Pinpoint the cell where the given text exists, returning its [x, y] midpoint coordinate. 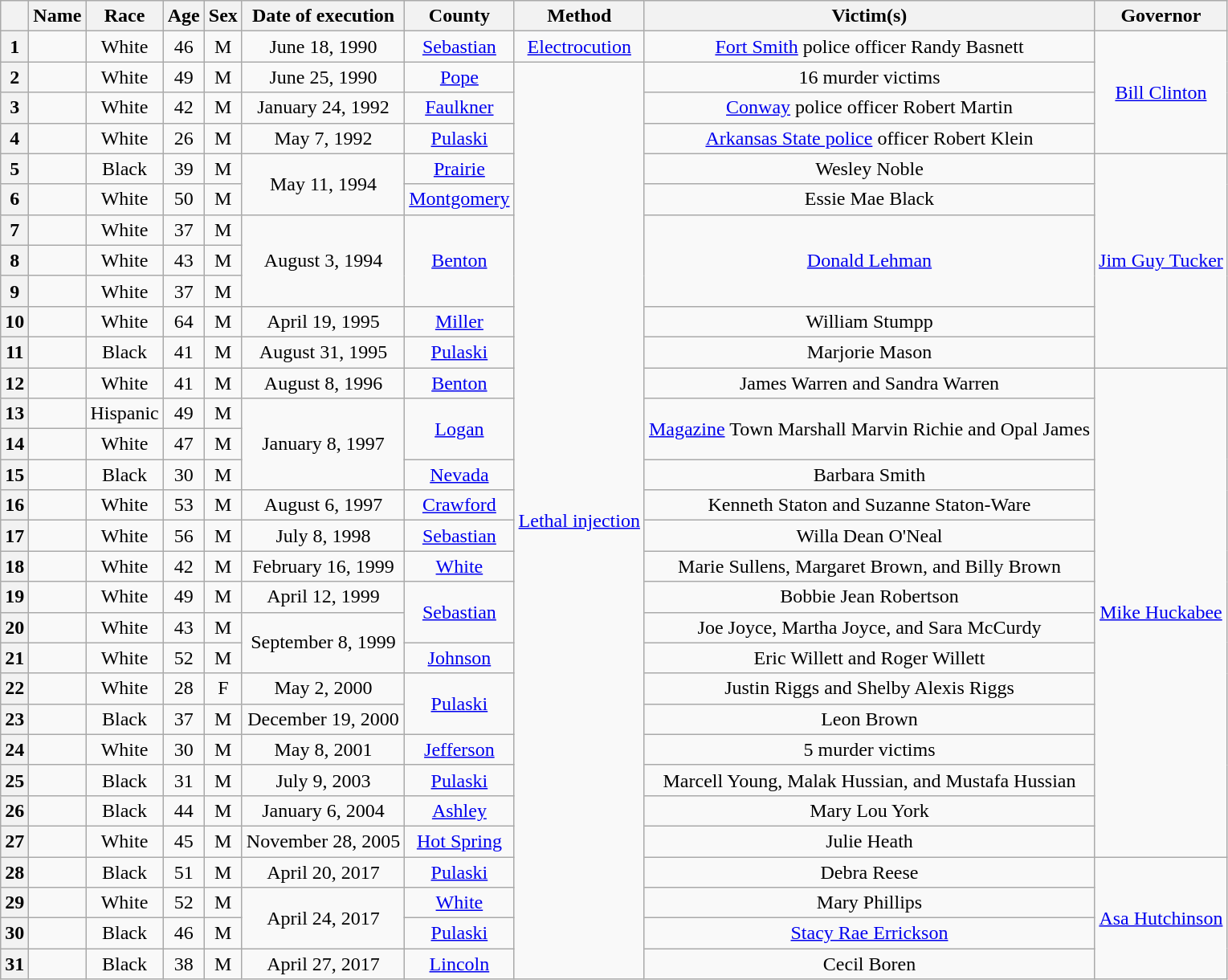
May 2, 2000 [323, 688]
Hot Spring [459, 841]
16 [14, 505]
Stacy Rae Errickson [869, 933]
Date of execution [323, 16]
August 8, 1996 [323, 383]
Eric Willett and Roger Willett [869, 658]
Mary Lou York [869, 811]
Lethal injection [579, 521]
17 [14, 536]
7 [14, 230]
Miller [459, 321]
April 27, 2017 [323, 964]
May 8, 2001 [323, 749]
April 19, 1995 [323, 321]
39 [183, 169]
47 [183, 444]
Barbara Smith [869, 475]
Marcell Young, Malak Hussian, and Mustafa Hussian [869, 780]
2 [14, 77]
Method [579, 16]
24 [14, 749]
Essie Mae Black [869, 199]
August 3, 1994 [323, 260]
Faulkner [459, 108]
January 6, 2004 [323, 811]
July 8, 1998 [323, 536]
William Stumpp [869, 321]
Prairie [459, 169]
51 [183, 872]
53 [183, 505]
February 16, 1999 [323, 566]
19 [14, 597]
August 31, 1995 [323, 352]
11 [14, 352]
13 [14, 414]
Governor [1161, 16]
May 11, 1994 [323, 184]
July 9, 2003 [323, 780]
Joe Joyce, Martha Joyce, and Sara McCurdy [869, 627]
Justin Riggs and Shelby Alexis Riggs [869, 688]
April 20, 2017 [323, 872]
21 [14, 658]
Debra Reese [869, 872]
14 [14, 444]
November 28, 2005 [323, 841]
25 [14, 780]
January 24, 1992 [323, 108]
County [459, 16]
James Warren and Sandra Warren [869, 383]
Crawford [459, 505]
18 [14, 566]
Ashley [459, 811]
6 [14, 199]
56 [183, 536]
64 [183, 321]
September 8, 1999 [323, 643]
5 murder victims [869, 749]
44 [183, 811]
50 [183, 199]
Victim(s) [869, 16]
8 [14, 260]
F [223, 688]
38 [183, 964]
May 7, 1992 [323, 138]
23 [14, 719]
Magazine Town Marshall Marvin Richie and Opal James [869, 429]
December 19, 2000 [323, 719]
45 [183, 841]
Logan [459, 429]
Bobbie Jean Robertson [869, 597]
29 [14, 903]
Willa Dean O'Neal [869, 536]
4 [14, 138]
10 [14, 321]
Fort Smith police officer Randy Basnett [869, 47]
January 8, 1997 [323, 444]
Asa Hutchinson [1161, 917]
Julie Heath [869, 841]
Hispanic [124, 414]
Jim Guy Tucker [1161, 260]
Marie Sullens, Margaret Brown, and Billy Brown [869, 566]
Age [183, 16]
Conway police officer Robert Martin [869, 108]
Leon Brown [869, 719]
Kenneth Staton and Suzanne Staton-Ware [869, 505]
June 18, 1990 [323, 47]
Donald Lehman [869, 260]
5 [14, 169]
1 [14, 47]
Name [58, 16]
Sex [223, 16]
April 24, 2017 [323, 918]
Pope [459, 77]
15 [14, 475]
Montgomery [459, 199]
9 [14, 291]
Marjorie Mason [869, 352]
22 [14, 688]
16 murder victims [869, 77]
27 [14, 841]
Race [124, 16]
Nevada [459, 475]
April 12, 1999 [323, 597]
Mike Huckabee [1161, 612]
Mary Phillips [869, 903]
August 6, 1997 [323, 505]
Lincoln [459, 964]
Jefferson [459, 749]
June 25, 1990 [323, 77]
Bill Clinton [1161, 92]
Johnson [459, 658]
20 [14, 627]
Cecil Boren [869, 964]
Wesley Noble [869, 169]
3 [14, 108]
Arkansas State police officer Robert Klein [869, 138]
Electrocution [579, 47]
12 [14, 383]
